Extract the [x, y] coordinate from the center of the cell holding the provided text.  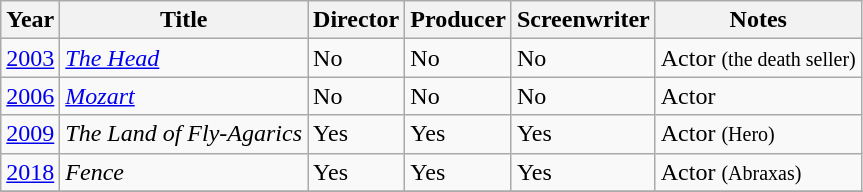
2009 [30, 134]
2018 [30, 172]
Director [356, 20]
Fence [184, 172]
Actor (the death seller) [758, 58]
The Land of Fly-Agarics [184, 134]
2003 [30, 58]
Year [30, 20]
Actor (Hero) [758, 134]
The Head [184, 58]
Notes [758, 20]
Producer [458, 20]
2006 [30, 96]
Actor [758, 96]
Screenwriter [583, 20]
Actor (Abraxas) [758, 172]
Mozart [184, 96]
Title [184, 20]
